From the cell containing the given text, extract its center point as (X, Y) coordinate. 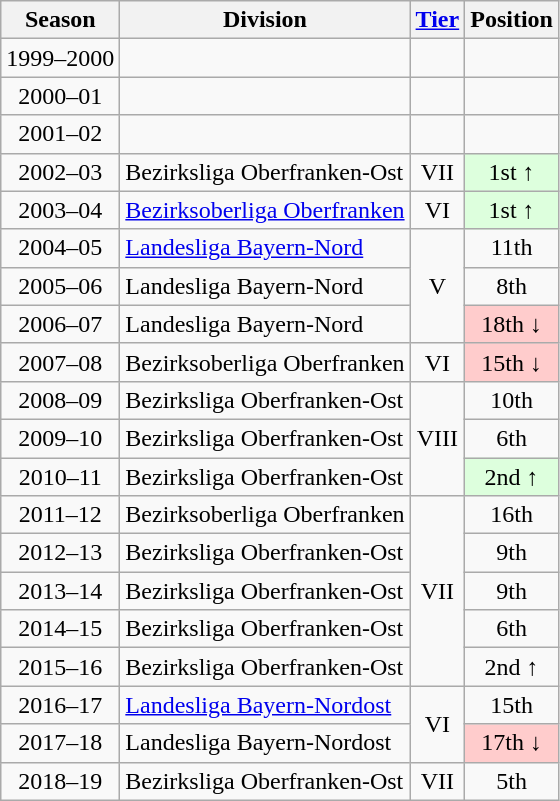
16th (512, 515)
5th (512, 781)
15th (512, 705)
2017–18 (60, 743)
2018–19 (60, 781)
8th (512, 286)
2010–11 (60, 477)
2006–07 (60, 324)
2008–09 (60, 400)
V (438, 286)
Position (512, 20)
2013–14 (60, 591)
15th ↓ (512, 362)
1999–2000 (60, 58)
2001–02 (60, 134)
11th (512, 248)
Season (60, 20)
2011–12 (60, 515)
2016–17 (60, 705)
2012–13 (60, 553)
2005–06 (60, 286)
18th ↓ (512, 324)
17th ↓ (512, 743)
10th (512, 400)
VIII (438, 438)
2009–10 (60, 438)
2002–03 (60, 172)
2003–04 (60, 210)
2014–15 (60, 629)
2007–08 (60, 362)
2004–05 (60, 248)
Tier (438, 20)
2015–16 (60, 667)
Division (265, 20)
2000–01 (60, 96)
